Extract the (X, Y) coordinate from the center of the cell holding the provided text.  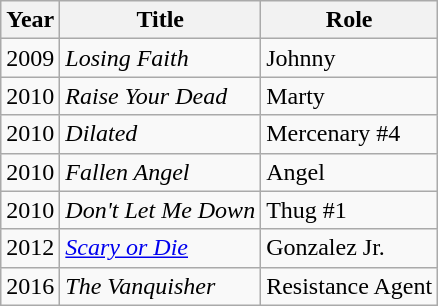
Resistance Agent (350, 286)
Raise Your Dead (160, 96)
Don't Let Me Down (160, 210)
Thug #1 (350, 210)
Title (160, 20)
Marty (350, 96)
Losing Faith (160, 58)
Dilated (160, 134)
Gonzalez Jr. (350, 248)
Scary or Die (160, 248)
2012 (30, 248)
The Vanquisher (160, 286)
Fallen Angel (160, 172)
Role (350, 20)
Angel (350, 172)
Johnny (350, 58)
Mercenary #4 (350, 134)
Year (30, 20)
2009 (30, 58)
2016 (30, 286)
